Pinpoint the cell where the given text exists, returning its (X, Y) midpoint coordinate. 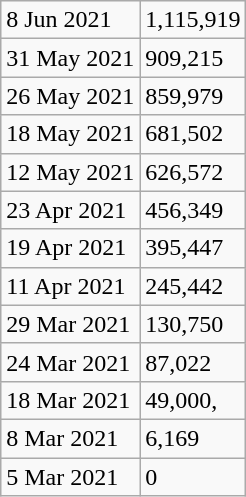
6,169 (193, 438)
26 May 2021 (70, 96)
11 Apr 2021 (70, 286)
681,502 (193, 134)
8 Jun 2021 (70, 20)
24 Mar 2021 (70, 362)
395,447 (193, 248)
31 May 2021 (70, 58)
87,022 (193, 362)
18 Mar 2021 (70, 400)
8 Mar 2021 (70, 438)
1,115,919 (193, 20)
626,572 (193, 172)
5 Mar 2021 (70, 477)
859,979 (193, 96)
23 Apr 2021 (70, 210)
12 May 2021 (70, 172)
29 Mar 2021 (70, 324)
130,750 (193, 324)
19 Apr 2021 (70, 248)
456,349 (193, 210)
909,215 (193, 58)
49,000, (193, 400)
245,442 (193, 286)
18 May 2021 (70, 134)
0 (193, 477)
